Return the (X, Y) coordinate for the center point of the cell that contains the specified text.  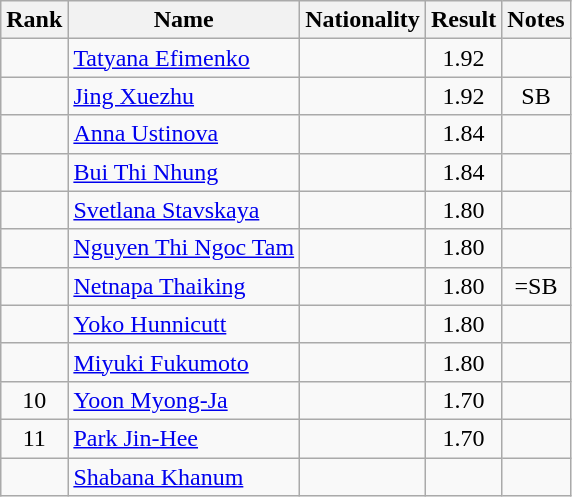
Result (463, 20)
=SB (536, 286)
Miyuki Fukumoto (184, 362)
Svetlana Stavskaya (184, 210)
11 (34, 438)
Name (184, 20)
Netnapa Thaiking (184, 286)
Jing Xuezhu (184, 96)
10 (34, 400)
Shabana Khanum (184, 477)
Tatyana Efimenko (184, 58)
Yoon Myong-Ja (184, 400)
Notes (536, 20)
Anna Ustinova (184, 134)
Yoko Hunnicutt (184, 324)
Nationality (363, 20)
SB (536, 96)
Rank (34, 20)
Nguyen Thi Ngoc Tam (184, 248)
Bui Thi Nhung (184, 172)
Park Jin-Hee (184, 438)
